Scan for the cell matching the given text and deliver its (x, y) coordinate at center. 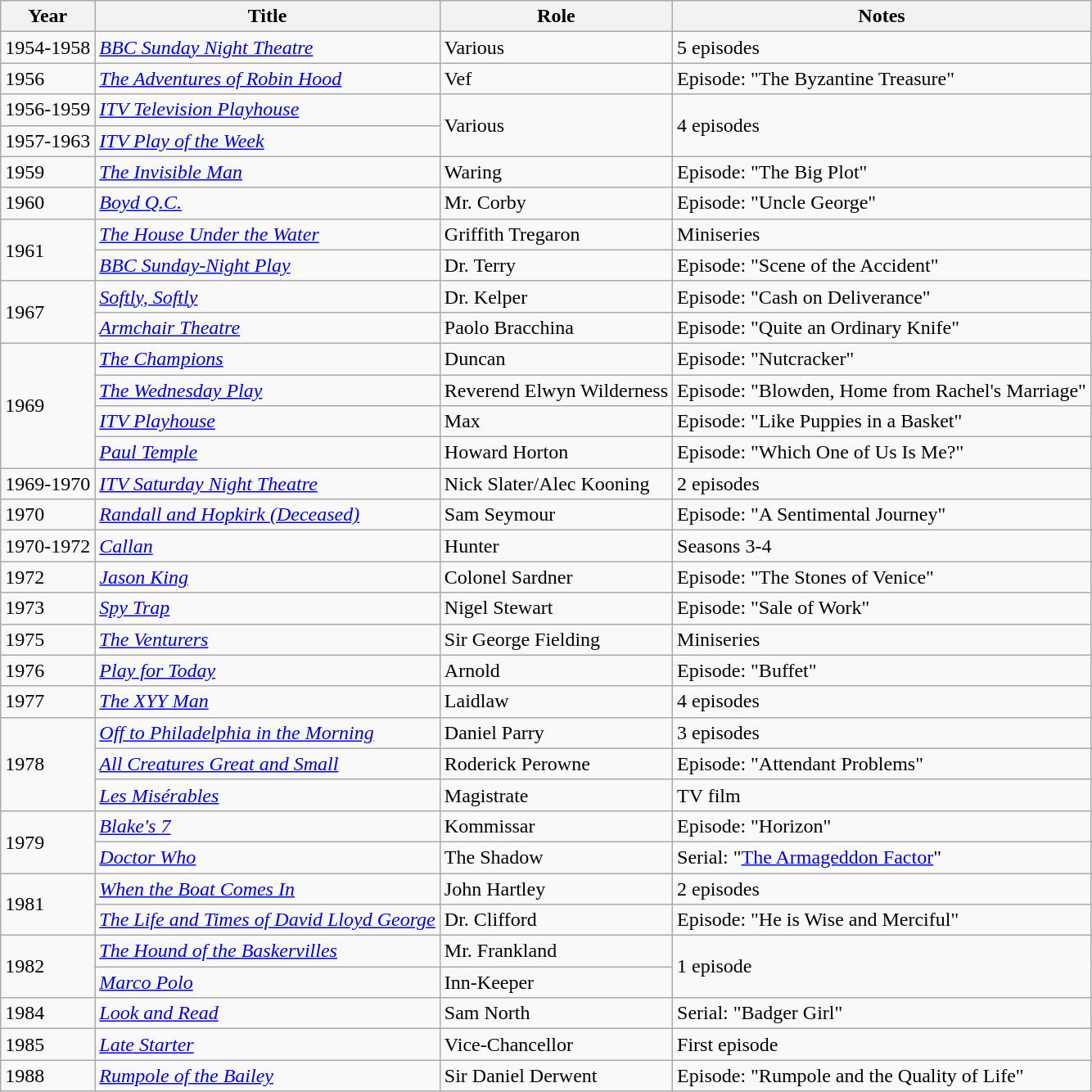
1988 (47, 1076)
1960 (47, 203)
Dr. Terry (556, 265)
Role (556, 16)
Magistrate (556, 795)
Howard Horton (556, 453)
Jason King (268, 577)
Late Starter (268, 1045)
When the Boat Comes In (268, 888)
1967 (47, 312)
1982 (47, 967)
BBC Sunday-Night Play (268, 265)
First episode (882, 1045)
Episode: "Cash on Deliverance" (882, 296)
Laidlaw (556, 702)
1970 (47, 515)
Vef (556, 79)
ITV Playhouse (268, 422)
Episode: "Attendant Problems" (882, 764)
Mr. Corby (556, 203)
The Venturers (268, 639)
The Wednesday Play (268, 390)
The Adventures of Robin Hood (268, 79)
1985 (47, 1045)
Episode: "Sale of Work" (882, 608)
Blake's 7 (268, 826)
1972 (47, 577)
1984 (47, 1013)
Randall and Hopkirk (Deceased) (268, 515)
Episode: "Uncle George" (882, 203)
ITV Television Playhouse (268, 110)
Nick Slater/Alec Kooning (556, 484)
Dr. Kelper (556, 296)
1977 (47, 702)
Look and Read (268, 1013)
5 episodes (882, 47)
1979 (47, 842)
Episode: "The Stones of Venice" (882, 577)
1973 (47, 608)
The Life and Times of David Lloyd George (268, 920)
Episode: "Which One of Us Is Me?" (882, 453)
Play for Today (268, 670)
Episode: "Quite an Ordinary Knife" (882, 327)
1969 (47, 405)
Episode: "The Big Plot" (882, 172)
Vice-Chancellor (556, 1045)
Boyd Q.C. (268, 203)
Rumpole of the Bailey (268, 1076)
1959 (47, 172)
Daniel Parry (556, 733)
1970-1972 (47, 546)
Episode: "Nutcracker" (882, 359)
All Creatures Great and Small (268, 764)
1969-1970 (47, 484)
Episode: "Blowden, Home from Rachel's Marriage" (882, 390)
Episode: "A Sentimental Journey" (882, 515)
BBC Sunday Night Theatre (268, 47)
Sam North (556, 1013)
Armchair Theatre (268, 327)
The House Under the Water (268, 234)
Kommissar (556, 826)
1956 (47, 79)
Max (556, 422)
Softly, Softly (268, 296)
The Invisible Man (268, 172)
1956-1959 (47, 110)
Episode: "Horizon" (882, 826)
Mr. Frankland (556, 951)
Episode: "The Byzantine Treasure" (882, 79)
ITV Saturday Night Theatre (268, 484)
Episode: "Like Puppies in a Basket" (882, 422)
1954-1958 (47, 47)
Sam Seymour (556, 515)
ITV Play of the Week (268, 141)
Inn-Keeper (556, 982)
1961 (47, 250)
Episode: "Rumpole and the Quality of Life" (882, 1076)
Nigel Stewart (556, 608)
The Hound of the Baskervilles (268, 951)
Waring (556, 172)
Les Misérables (268, 795)
Callan (268, 546)
Dr. Clifford (556, 920)
Griffith Tregaron (556, 234)
3 episodes (882, 733)
Notes (882, 16)
1981 (47, 904)
Hunter (556, 546)
Year (47, 16)
Serial: "Badger Girl" (882, 1013)
Doctor Who (268, 857)
Reverend Elwyn Wilderness (556, 390)
Off to Philadelphia in the Morning (268, 733)
Seasons 3-4 (882, 546)
1976 (47, 670)
Sir Daniel Derwent (556, 1076)
Marco Polo (268, 982)
1975 (47, 639)
Paolo Bracchina (556, 327)
Episode: "He is Wise and Merciful" (882, 920)
Episode: "Scene of the Accident" (882, 265)
Sir George Fielding (556, 639)
Spy Trap (268, 608)
1 episode (882, 967)
Roderick Perowne (556, 764)
Paul Temple (268, 453)
1978 (47, 764)
The XYY Man (268, 702)
The Shadow (556, 857)
TV film (882, 795)
Title (268, 16)
Arnold (556, 670)
Colonel Sardner (556, 577)
Episode: "Buffet" (882, 670)
Duncan (556, 359)
1957-1963 (47, 141)
John Hartley (556, 888)
The Champions (268, 359)
Serial: "The Armageddon Factor" (882, 857)
